Capture the cell that displays the provided text and extract its (X, Y) central coordinate. 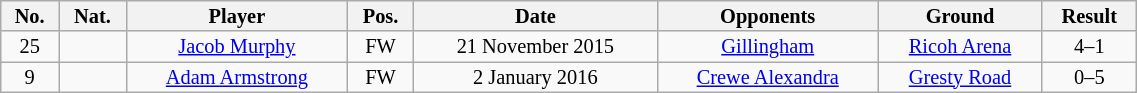
Crewe Alexandra (768, 78)
Ricoh Arena (960, 46)
9 (30, 78)
21 November 2015 (536, 46)
Pos. (381, 16)
Gillingham (768, 46)
2 January 2016 (536, 78)
25 (30, 46)
0–5 (1090, 78)
Player (236, 16)
Date (536, 16)
Gresty Road (960, 78)
No. (30, 16)
Opponents (768, 16)
4–1 (1090, 46)
Adam Armstrong (236, 78)
Nat. (93, 16)
Ground (960, 16)
Jacob Murphy (236, 46)
Result (1090, 16)
